Determine the [x, y] coordinate at the center of the cell enclosing the given text.  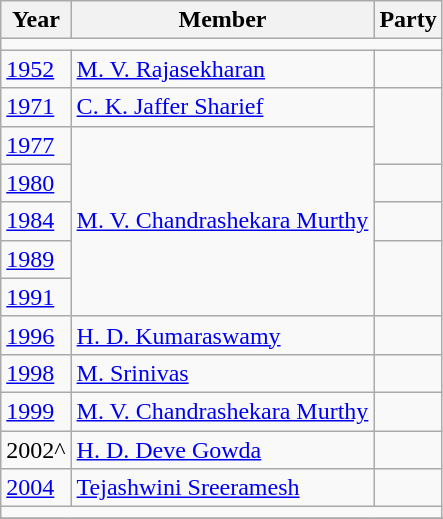
2002^ [36, 449]
1952 [36, 69]
Party [408, 20]
1989 [36, 259]
1998 [36, 373]
1971 [36, 107]
Member [222, 20]
2004 [36, 488]
1984 [36, 221]
1991 [36, 297]
H. D. Deve Gowda [222, 449]
M. Srinivas [222, 373]
1977 [36, 145]
H. D. Kumaraswamy [222, 335]
C. K. Jaffer Sharief [222, 107]
Tejashwini Sreeramesh [222, 488]
Year [36, 20]
1999 [36, 411]
1996 [36, 335]
M. V. Rajasekharan [222, 69]
1980 [36, 183]
